Locate the cell with the specified text and output its [x, y] center coordinate. 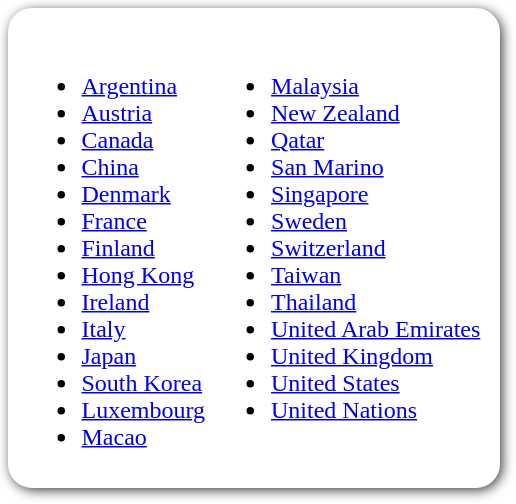
Malaysia New Zealand Qatar San Marino Singapore Sweden Switzerland Taiwan Thailand United Arab Emirates United Kingdom United States United Nations [346, 248]
Argentina Austria Canada China Denmark France Finland Hong Kong Ireland Italy Japan South Korea Luxembourg Macao [114, 248]
